Detect which cell encompasses the target text, then output its [X, Y] center coordinate. 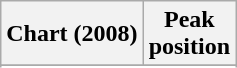
Chart (2008) [72, 34]
Peakposition [189, 34]
